Capture the cell that displays the provided text and extract its [x, y] central coordinate. 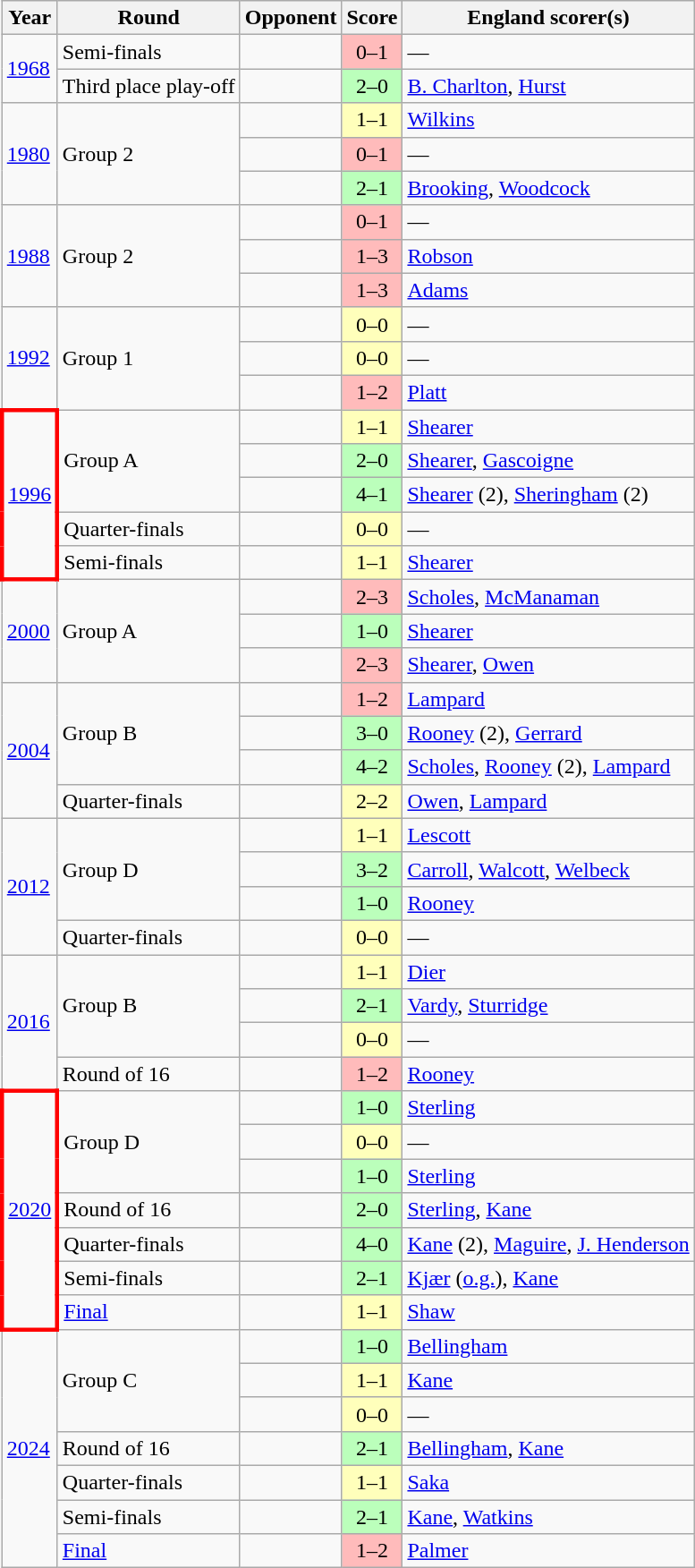
Lescott [548, 835]
Kjær (o.g.), Kane [548, 1278]
Bellingham, Kane [548, 1448]
Shearer, Owen [548, 665]
3–0 [372, 733]
Shearer, Gascoigne [548, 461]
2012 [30, 886]
Vardy, Sturridge [548, 1006]
Shaw [548, 1312]
England scorer(s) [548, 18]
1980 [30, 154]
Round [148, 18]
2024 [30, 1448]
Shearer (2), Sheringham (2) [548, 495]
Kane, Watkins [548, 1517]
1968 [30, 69]
Dier [548, 971]
2000 [30, 631]
Score [372, 18]
Third place play-off [148, 86]
Kane [548, 1380]
Opponent [291, 18]
Palmer [548, 1551]
Lampard [548, 699]
Group 1 [148, 358]
2020 [30, 1210]
2016 [30, 1022]
1992 [30, 358]
Platt [548, 392]
1996 [30, 495]
2–2 [372, 801]
Brooking, Woodcock [548, 188]
Scholes, Rooney (2), Lampard [548, 767]
Carroll, Walcott, Welbeck [548, 869]
3–2 [372, 869]
Kane (2), Maguire, J. Henderson [548, 1244]
1988 [30, 256]
2004 [30, 750]
Owen, Lampard [548, 801]
4–0 [372, 1244]
Wilkins [548, 120]
Sterling, Kane [548, 1210]
Adams [548, 290]
4–1 [372, 495]
4–2 [372, 767]
Scholes, McManaman [548, 597]
Bellingham [548, 1346]
Rooney (2), Gerrard [548, 733]
Robson [548, 256]
Group C [148, 1380]
Saka [548, 1482]
B. Charlton, Hurst [548, 86]
Year [30, 18]
